Extract the [X, Y] coordinate from the center of the cell holding the provided text.  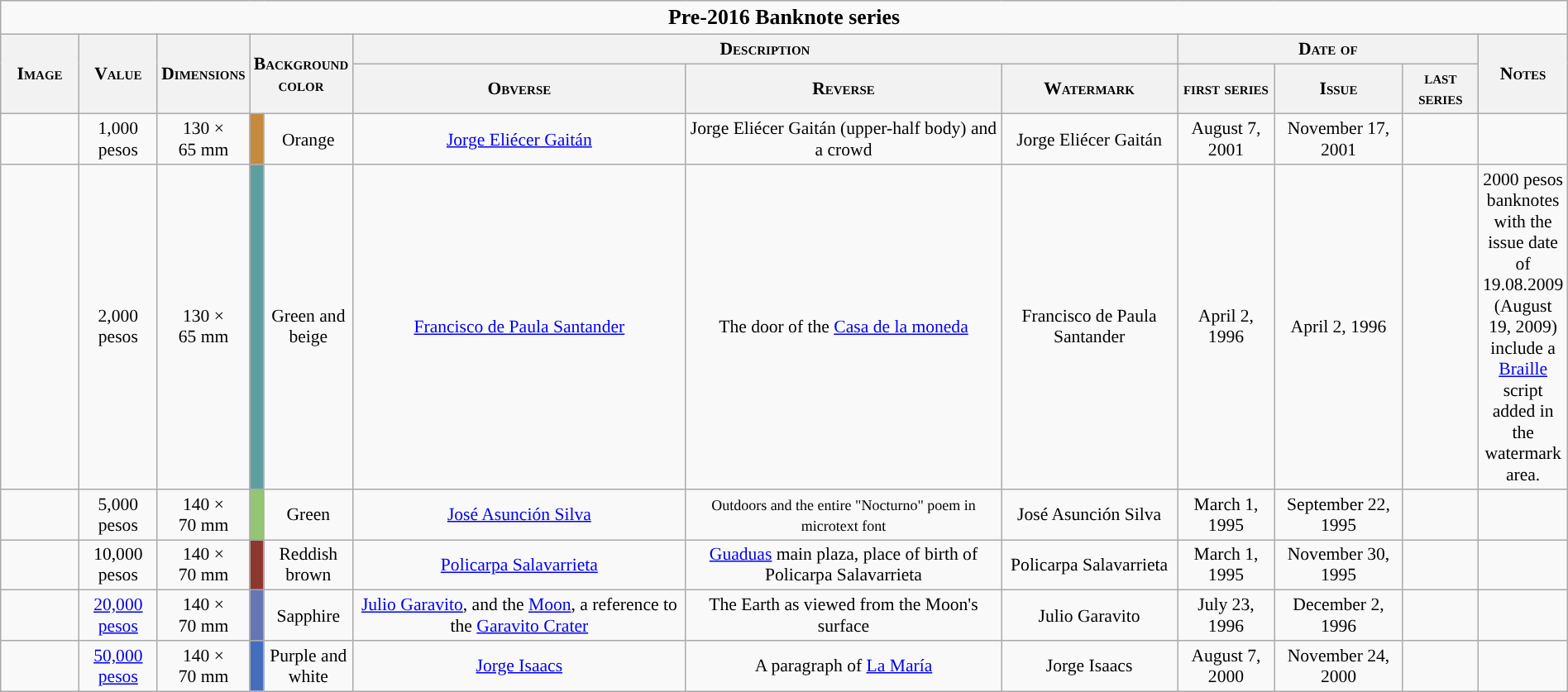
Value [117, 74]
The door of the Casa de la moneda [844, 327]
Julio Garavito [1090, 615]
November 17, 2001 [1338, 139]
Reddish brown [308, 564]
Julio Garavito, and the Moon, a reference to the Garavito Crater [519, 615]
2000 pesos banknotes with the issue date of 19.08.2009 (August 19, 2009) include a Braille script added in the watermark area. [1523, 327]
2,000 pesos [117, 327]
1,000 pesos [117, 139]
Outdoors and the entire "Nocturno" poem in microtext font [844, 514]
September 22, 1995 [1338, 514]
August 7, 2001 [1226, 139]
50,000 pesos [117, 666]
Dimensions [203, 74]
Obverse [519, 88]
November 30, 1995 [1338, 564]
Pre-2016 Banknote series [784, 17]
Green [308, 514]
Description [764, 49]
Watermark [1090, 88]
Image [40, 74]
10,000 pesos [117, 564]
Guaduas main plaza, place of birth of Policarpa Salavarrieta [844, 564]
first series [1226, 88]
Issue [1338, 88]
Sapphire [308, 615]
A paragraph of La María [844, 666]
Date of [1328, 49]
Reverse [844, 88]
Purple and white [308, 666]
December 2, 1996 [1338, 615]
The Earth as viewed from the Moon's surface [844, 615]
5,000 pesos [117, 514]
Jorge Eliécer Gaitán (upper-half body) and a crowd [844, 139]
Green and beige [308, 327]
Notes [1523, 74]
last series [1441, 88]
November 24, 2000 [1338, 666]
July 23, 1996 [1226, 615]
August 7, 2000 [1226, 666]
20,000 pesos [117, 615]
Orange [308, 139]
Background color [301, 74]
